Identify which cell holds the provided text, then report its [X, Y] central coordinate. 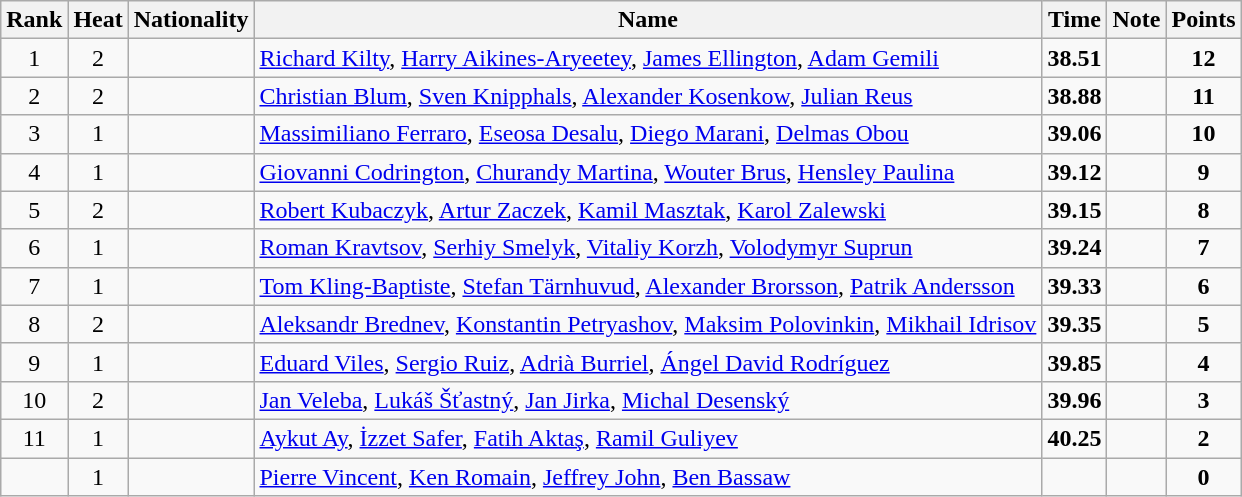
39.24 [1074, 248]
Nationality [191, 20]
Rank [34, 20]
Robert Kubaczyk, Artur Zaczek, Kamil Masztak, Karol Zalewski [648, 210]
12 [1204, 58]
39.85 [1074, 362]
Massimiliano Ferraro, Eseosa Desalu, Diego Marani, Delmas Obou [648, 134]
39.96 [1074, 400]
Eduard Viles, Sergio Ruiz, Adrià Burriel, Ángel David Rodríguez [648, 362]
Heat [98, 20]
Christian Blum, Sven Knipphals, Alexander Kosenkow, Julian Reus [648, 96]
Giovanni Codrington, Churandy Martina, Wouter Brus, Hensley Paulina [648, 172]
38.88 [1074, 96]
40.25 [1074, 438]
0 [1204, 477]
Aleksandr Brednev, Konstantin Petryashov, Maksim Polovinkin, Mikhail Idrisov [648, 324]
39.35 [1074, 324]
Note [1136, 20]
Time [1074, 20]
Aykut Ay, İzzet Safer, Fatih Aktaş, Ramil Guliyev [648, 438]
39.15 [1074, 210]
39.12 [1074, 172]
39.06 [1074, 134]
Roman Kravtsov, Serhiy Smelyk, Vitaliy Korzh, Volodymyr Suprun [648, 248]
Tom Kling-Baptiste, Stefan Tärnhuvud, Alexander Brorsson, Patrik Andersson [648, 286]
Jan Veleba, Lukáš Šťastný, Jan Jirka, Michal Desenský [648, 400]
Points [1204, 20]
Richard Kilty, Harry Aikines-Aryeetey, James Ellington, Adam Gemili [648, 58]
38.51 [1074, 58]
Name [648, 20]
Pierre Vincent, Ken Romain, Jeffrey John, Ben Bassaw [648, 477]
39.33 [1074, 286]
